Provide the [x, y] coordinate of the cell's center where the given text is located.  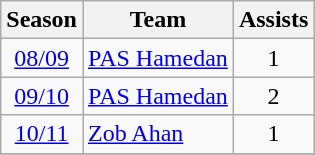
Assists [273, 20]
Zob Ahan [158, 134]
10/11 [42, 134]
08/09 [42, 58]
Team [158, 20]
09/10 [42, 96]
Season [42, 20]
2 [273, 96]
